Determine the (x, y) coordinate at the center of the cell enclosing the given text.  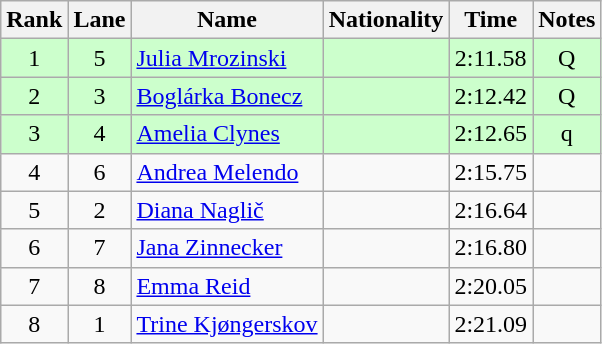
2:16.64 (491, 210)
q (567, 134)
Time (491, 20)
2:15.75 (491, 172)
2:21.09 (491, 324)
2:16.80 (491, 248)
Andrea Melendo (227, 172)
Nationality (386, 20)
2:12.65 (491, 134)
Diana Naglič (227, 210)
Name (227, 20)
Trine Kjøngerskov (227, 324)
Boglárka Bonecz (227, 96)
Notes (567, 20)
2:12.42 (491, 96)
Emma Reid (227, 286)
Amelia Clynes (227, 134)
Jana Zinnecker (227, 248)
Rank (34, 20)
2:20.05 (491, 286)
Lane (100, 20)
Julia Mrozinski (227, 58)
2:11.58 (491, 58)
